Capture the cell that displays the provided text and extract its [x, y] central coordinate. 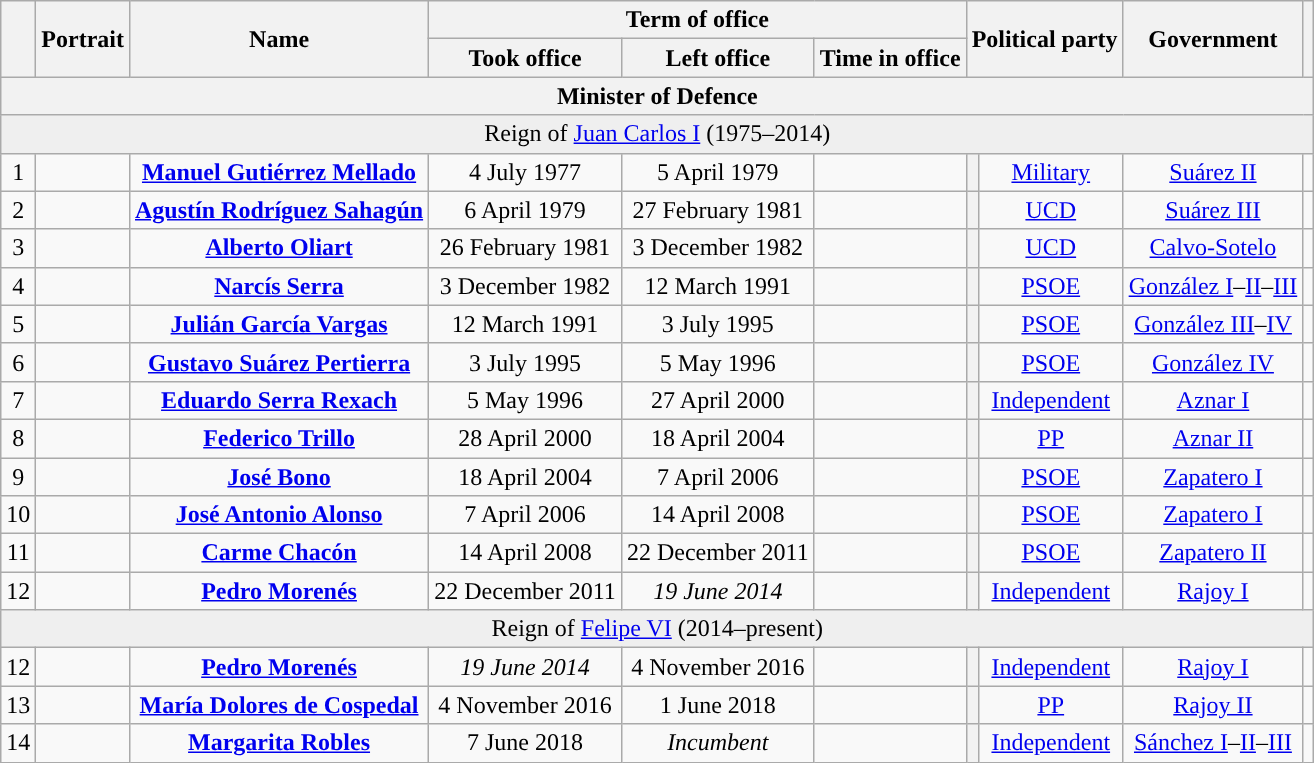
11 [18, 553]
28 April 2000 [526, 438]
7 June 2018 [526, 743]
Gustavo Suárez Pertierra [278, 362]
Name [278, 39]
5 April 1979 [718, 172]
Government [1213, 39]
Carme Chacón [278, 553]
2 [18, 210]
Time in office [890, 58]
González IV [1213, 362]
Aznar I [1213, 400]
Reign of Felipe VI (2014–present) [658, 629]
Aznar II [1213, 438]
González I–II–III [1213, 286]
4 [18, 286]
Rajoy II [1213, 705]
3 [18, 248]
Agustín Rodríguez Sahagún [278, 210]
1 June 2018 [718, 705]
María Dolores de Cospedal [278, 705]
8 [18, 438]
Portrait [83, 39]
Narcís Serra [278, 286]
Minister of Defence [658, 96]
Suárez III [1213, 210]
Zapatero II [1213, 553]
4 July 1977 [526, 172]
Alberto Oliart [278, 248]
González III–IV [1213, 324]
6 April 1979 [526, 210]
Eduardo Serra Rexach [278, 400]
Manuel Gutiérrez Mellado [278, 172]
Incumbent [718, 743]
26 February 1981 [526, 248]
Left office [718, 58]
Took office [526, 58]
5 [18, 324]
14 [18, 743]
13 [18, 705]
Suárez II [1213, 172]
7 [18, 400]
27 February 1981 [718, 210]
Political party [1044, 39]
6 [18, 362]
Margarita Robles [278, 743]
Federico Trillo [278, 438]
9 [18, 477]
José Antonio Alonso [278, 515]
Julián García Vargas [278, 324]
José Bono [278, 477]
Calvo-Sotelo [1213, 248]
Term of office [698, 20]
10 [18, 515]
Reign of Juan Carlos I (1975–2014) [658, 134]
27 April 2000 [718, 400]
Sánchez I–II–III [1213, 743]
Military [1050, 172]
1 [18, 172]
